Return (X, Y) of the center of cell containing provided text 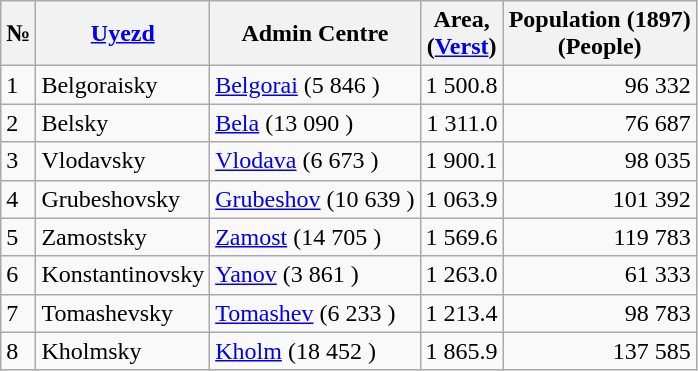
1 213.4 (462, 313)
1 (18, 85)
Tomashevsky (123, 313)
Belgorai (5 846 ) (315, 85)
1 063.9 (462, 199)
8 (18, 351)
№ (18, 34)
5 (18, 237)
61 333 (600, 275)
4 (18, 199)
101 392 (600, 199)
98 035 (600, 161)
137 585 (600, 351)
1 865.9 (462, 351)
6 (18, 275)
Kholm (18 452 ) (315, 351)
2 (18, 123)
Vlodava (6 673 ) (315, 161)
Vlodavsky (123, 161)
Tomashev (6 233 ) (315, 313)
Uyezd (123, 34)
Yanov (3 861 ) (315, 275)
76 687 (600, 123)
1 263.0 (462, 275)
1 311.0 (462, 123)
1 500.8 (462, 85)
96 332 (600, 85)
Kholmsky (123, 351)
Belgoraisky (123, 85)
7 (18, 313)
Belsky (123, 123)
1 900.1 (462, 161)
Admin Centre (315, 34)
Population (1897) (People) (600, 34)
1 569.6 (462, 237)
Grubeshovsky (123, 199)
Zamost (14 705 ) (315, 237)
119 783 (600, 237)
3 (18, 161)
Grubeshov (10 639 ) (315, 199)
98 783 (600, 313)
Area, (Verst) (462, 34)
Bela (13 090 ) (315, 123)
Konstantinovsky (123, 275)
Zamostsky (123, 237)
